Return the [X, Y] coordinate for the center point of the cell that contains the specified text.  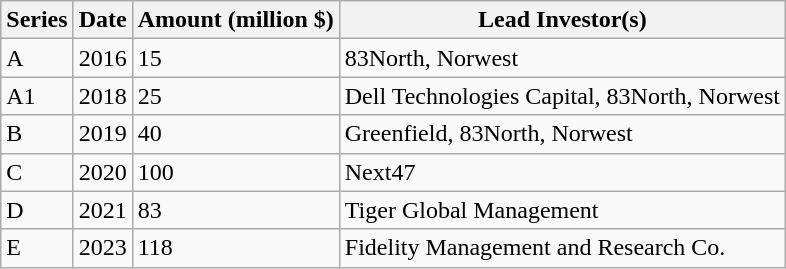
D [37, 210]
Amount (million $) [236, 20]
15 [236, 58]
2023 [102, 248]
118 [236, 248]
Lead Investor(s) [562, 20]
2019 [102, 134]
Date [102, 20]
A1 [37, 96]
B [37, 134]
Dell Technologies Capital, 83North, Norwest [562, 96]
2020 [102, 172]
83North, Norwest [562, 58]
83 [236, 210]
E [37, 248]
Greenfield, 83North, Norwest [562, 134]
25 [236, 96]
Tiger Global Management [562, 210]
C [37, 172]
Next47 [562, 172]
100 [236, 172]
Series [37, 20]
40 [236, 134]
2021 [102, 210]
A [37, 58]
2016 [102, 58]
Fidelity Management and Research Co. [562, 248]
2018 [102, 96]
